Extract the (X, Y) coordinate from the center of the cell holding the provided text.  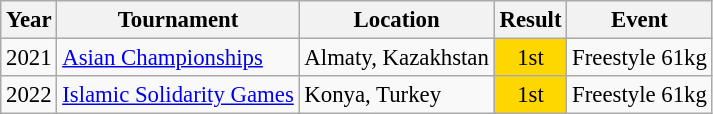
Almaty, Kazakhstan (396, 58)
Islamic Solidarity Games (178, 95)
Year (29, 20)
Konya, Turkey (396, 95)
Result (530, 20)
Asian Championships (178, 58)
Event (640, 20)
2022 (29, 95)
Location (396, 20)
2021 (29, 58)
Tournament (178, 20)
